Return the [X, Y] coordinate for the center point of the cell that contains the specified text.  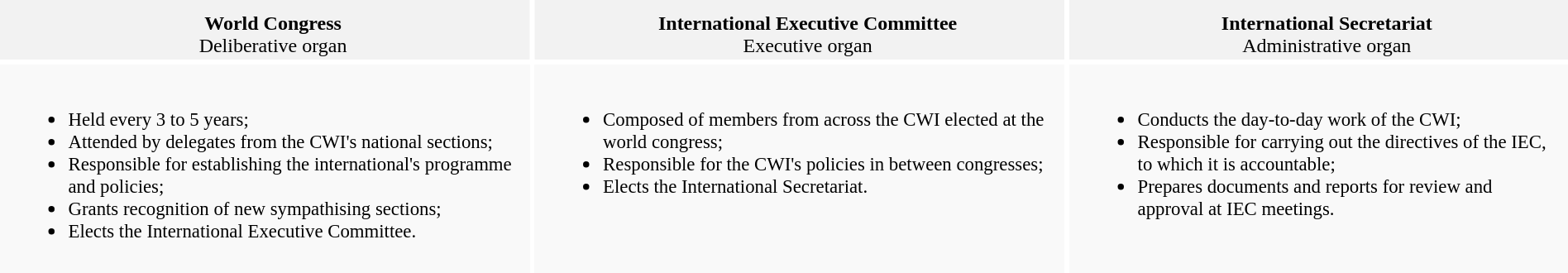
World CongressDeliberative organ [265, 30]
International SecretariatAdministrative organ [1318, 30]
International Executive CommitteeExecutive organ [800, 30]
